Return (X, Y) of the center of cell containing provided text 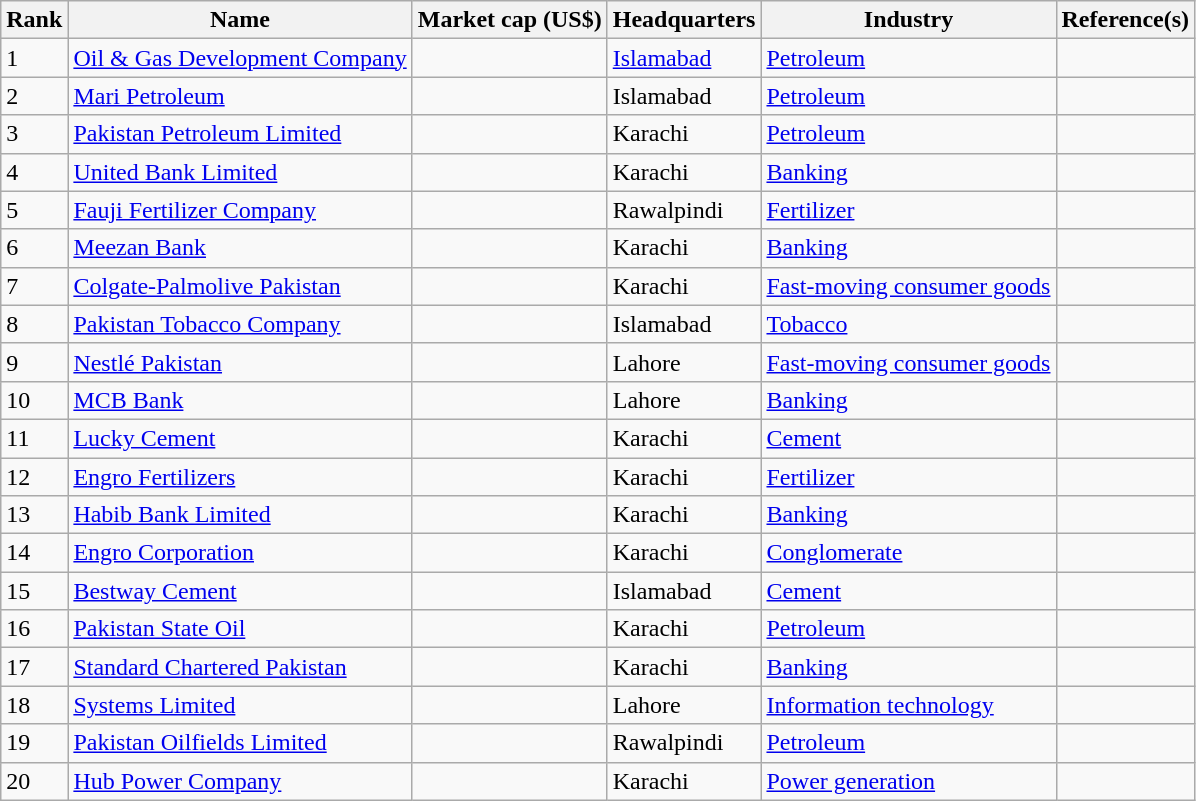
Mari Petroleum (240, 96)
Headquarters (684, 20)
Pakistan Oilfields Limited (240, 743)
Name (240, 20)
United Bank Limited (240, 172)
Standard Chartered Pakistan (240, 667)
Colgate-Palmolive Pakistan (240, 286)
Conglomerate (908, 553)
Information technology (908, 705)
Industry (908, 20)
Rank (34, 20)
MCB Bank (240, 400)
8 (34, 324)
18 (34, 705)
Lucky Cement (240, 438)
15 (34, 591)
Pakistan Tobacco Company (240, 324)
Habib Bank Limited (240, 515)
Tobacco (908, 324)
Hub Power Company (240, 781)
16 (34, 629)
Pakistan Petroleum Limited (240, 134)
Market cap (US$) (510, 20)
Bestway Cement (240, 591)
4 (34, 172)
Engro Corporation (240, 553)
10 (34, 400)
Engro Fertilizers (240, 477)
2 (34, 96)
Oil & Gas Development Company (240, 58)
13 (34, 515)
Nestlé Pakistan (240, 362)
3 (34, 134)
6 (34, 248)
11 (34, 438)
Meezan Bank (240, 248)
9 (34, 362)
20 (34, 781)
17 (34, 667)
7 (34, 286)
14 (34, 553)
5 (34, 210)
12 (34, 477)
Fauji Fertilizer Company (240, 210)
Pakistan State Oil (240, 629)
Systems Limited (240, 705)
19 (34, 743)
Reference(s) (1126, 20)
1 (34, 58)
Power generation (908, 781)
